Find where the given text appears and provide that cell's center as (x, y) coordinate. 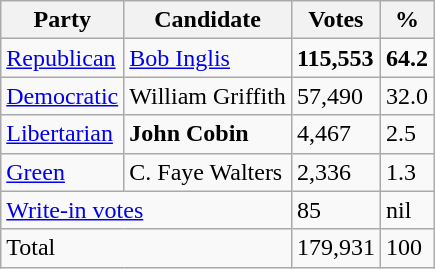
179,931 (336, 248)
32.0 (406, 96)
Bob Inglis (208, 58)
57,490 (336, 96)
Total (146, 248)
115,553 (336, 58)
100 (406, 248)
Candidate (208, 20)
4,467 (336, 134)
Democratic (62, 96)
64.2 (406, 58)
Libertarian (62, 134)
Republican (62, 58)
2.5 (406, 134)
nil (406, 210)
Votes (336, 20)
Green (62, 172)
% (406, 20)
William Griffith (208, 96)
John Cobin (208, 134)
Party (62, 20)
C. Faye Walters (208, 172)
2,336 (336, 172)
1.3 (406, 172)
85 (336, 210)
Write-in votes (146, 210)
